Detect which cell encompasses the target text, then output its (x, y) center coordinate. 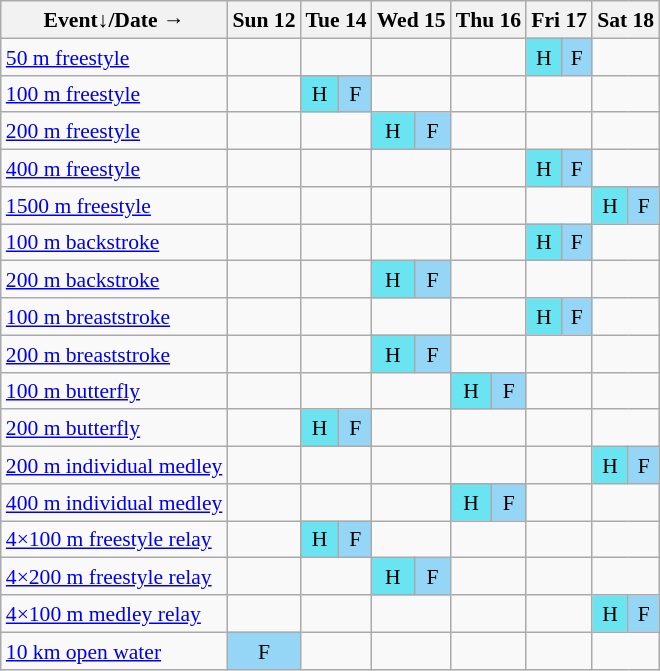
200 m freestyle (114, 130)
10 km open water (114, 650)
200 m breaststroke (114, 354)
400 m freestyle (114, 168)
4×200 m freestyle relay (114, 576)
4×100 m medley relay (114, 614)
400 m individual medley (114, 502)
100 m freestyle (114, 94)
50 m freestyle (114, 56)
200 m individual medley (114, 464)
100 m breaststroke (114, 316)
4×100 m freestyle relay (114, 538)
Sat 18 (626, 20)
Fri 17 (559, 20)
Thu 16 (489, 20)
100 m butterfly (114, 390)
Event↓/Date → (114, 20)
Sun 12 (264, 20)
100 m backstroke (114, 242)
200 m backstroke (114, 280)
200 m butterfly (114, 428)
Tue 14 (336, 20)
1500 m freestyle (114, 204)
Wed 15 (412, 20)
